Return the [X, Y] coordinate for the center point of the cell that contains the specified text.  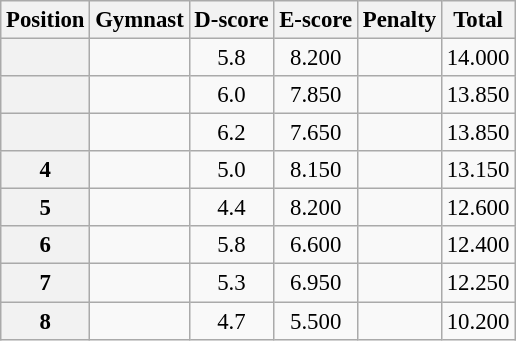
12.600 [478, 208]
5.0 [232, 170]
5.500 [316, 321]
12.250 [478, 283]
7.850 [316, 95]
6 [46, 245]
5 [46, 208]
E-score [316, 20]
7 [46, 283]
13.150 [478, 170]
6.0 [232, 95]
14.000 [478, 58]
6.600 [316, 245]
8.150 [316, 170]
7.650 [316, 133]
8 [46, 321]
Gymnast [140, 20]
4.7 [232, 321]
Total [478, 20]
Position [46, 20]
5.3 [232, 283]
12.400 [478, 245]
Penalty [399, 20]
4 [46, 170]
10.200 [478, 321]
D-score [232, 20]
6.950 [316, 283]
6.2 [232, 133]
4.4 [232, 208]
